Provide the [x, y] coordinate of the cell's center where the given text is located.  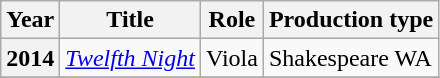
2014 [30, 58]
Role [232, 20]
Viola [232, 58]
Twelfth Night [130, 58]
Shakespeare WA [350, 58]
Title [130, 20]
Production type [350, 20]
Year [30, 20]
